For the text-containing cell, return its midpoint in [X, Y] coordinate format. 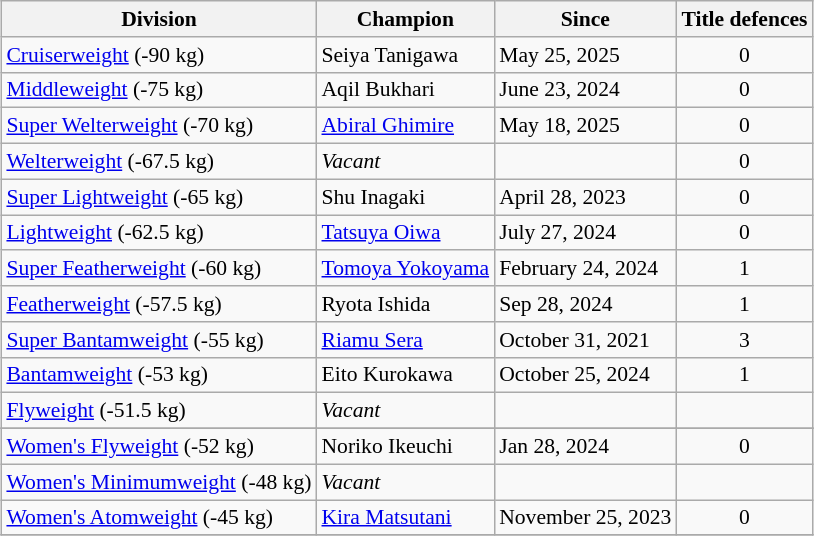
Middleweight (-75 kg) [158, 90]
Kira Matsutani [405, 518]
Seiya Tanigawa [405, 55]
May 18, 2025 [585, 126]
Super Featherweight (-60 kg) [158, 269]
Tomoya Yokoyama [405, 269]
Abiral Ghimire [405, 126]
Women's Minimumweight (-48 kg) [158, 482]
July 27, 2024 [585, 233]
November 25, 2023 [585, 518]
Riamu Sera [405, 340]
Champion [405, 19]
Tatsuya Oiwa [405, 233]
3 [744, 340]
Ryota Ishida [405, 304]
Super Lightweight (-65 kg) [158, 197]
May 25, 2025 [585, 55]
Lightweight (-62.5 kg) [158, 233]
October 31, 2021 [585, 340]
Noriko Ikeuchi [405, 447]
Cruiserweight (-90 kg) [158, 55]
Jan 28, 2024 [585, 447]
February 24, 2024 [585, 269]
Eito Kurokawa [405, 375]
Featherweight (-57.5 kg) [158, 304]
Title defences [744, 19]
Shu Inagaki [405, 197]
Aqil Bukhari [405, 90]
Super Bantamweight (-55 kg) [158, 340]
October 25, 2024 [585, 375]
Division [158, 19]
Since [585, 19]
Bantamweight (-53 kg) [158, 375]
Super Welterweight (-70 kg) [158, 126]
Women's Flyweight (-52 kg) [158, 447]
April 28, 2023 [585, 197]
Sep 28, 2024 [585, 304]
Women's Atomweight (-45 kg) [158, 518]
June 23, 2024 [585, 90]
Flyweight (-51.5 kg) [158, 411]
Welterweight (-67.5 kg) [158, 162]
